Locate the cell with the specified text and output its (X, Y) center coordinate. 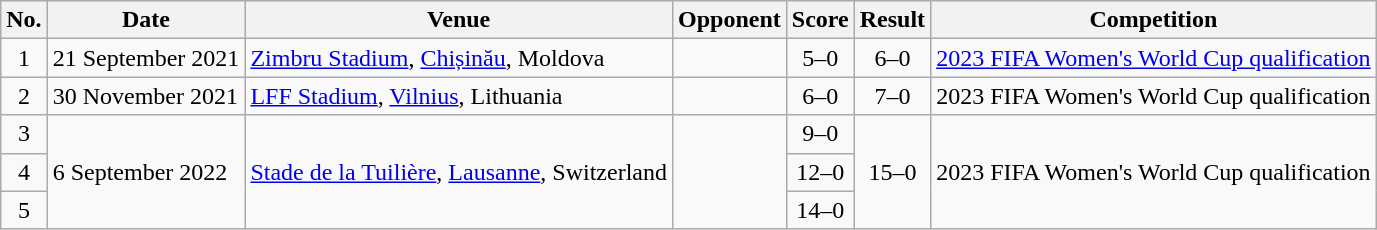
6 September 2022 (146, 172)
14–0 (820, 210)
21 September 2021 (146, 58)
9–0 (820, 134)
Venue (459, 20)
30 November 2021 (146, 96)
5–0 (820, 58)
12–0 (820, 172)
No. (24, 20)
Opponent (729, 20)
Zimbru Stadium, Chișinău, Moldova (459, 58)
Result (892, 20)
Stade de la Tuilière, Lausanne, Switzerland (459, 172)
3 (24, 134)
1 (24, 58)
Date (146, 20)
7–0 (892, 96)
15–0 (892, 172)
2 (24, 96)
4 (24, 172)
Score (820, 20)
Competition (1154, 20)
5 (24, 210)
LFF Stadium, Vilnius, Lithuania (459, 96)
